Output the [x, y] coordinate of the center of the cell containing the given text.  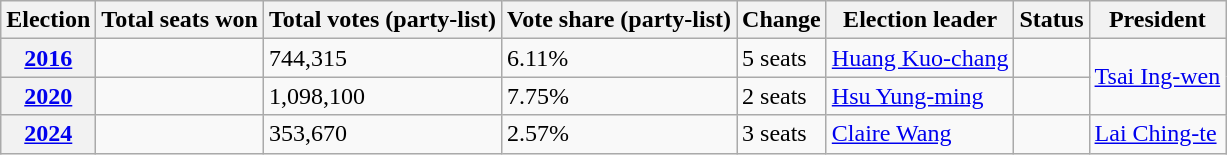
Hsu Yung-ming [920, 96]
Lai Ching-te [1158, 134]
Vote share (party-list) [618, 20]
Status [1052, 20]
5 seats [782, 58]
744,315 [382, 58]
Total votes (party-list) [382, 20]
353,670 [382, 134]
7.75% [618, 96]
2 seats [782, 96]
Total seats won [180, 20]
6.11% [618, 58]
2020 [48, 96]
Huang Kuo-chang [920, 58]
2016 [48, 58]
Change [782, 20]
2.57% [618, 134]
Election [48, 20]
President [1158, 20]
2024 [48, 134]
Election leader [920, 20]
Claire Wang [920, 134]
1,098,100 [382, 96]
3 seats [782, 134]
Tsai Ing-wen [1158, 77]
